Output the [X, Y] coordinate of the center of the cell containing the given text.  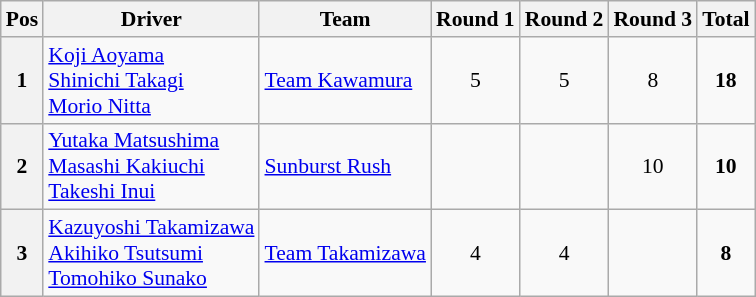
Round 1 [476, 19]
Round 2 [564, 19]
3 [22, 254]
Round 3 [652, 19]
Koji Aoyama Shinichi Takagi Morio Nitta [151, 80]
Team [345, 19]
Total [726, 19]
Driver [151, 19]
Team Takamizawa [345, 254]
18 [726, 80]
Yutaka Matsushima Masashi Kakiuchi Takeshi Inui [151, 166]
Sunburst Rush [345, 166]
Kazuyoshi Takamizawa Akihiko Tsutsumi Tomohiko Sunako [151, 254]
Team Kawamura [345, 80]
2 [22, 166]
Pos [22, 19]
1 [22, 80]
